For the text-containing cell, return its midpoint in (X, Y) coordinate format. 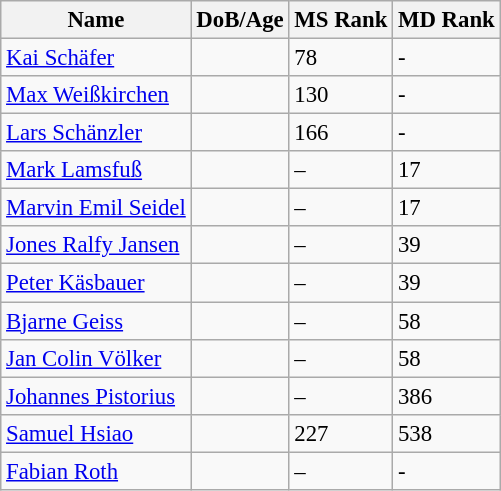
Jan Colin Völker (96, 358)
Samuel Hsiao (96, 433)
MS Rank (341, 20)
MD Rank (446, 20)
Peter Käsbauer (96, 283)
Lars Schänzler (96, 133)
Kai Schäfer (96, 58)
78 (341, 58)
Name (96, 20)
Johannes Pistorius (96, 396)
227 (341, 433)
166 (341, 133)
386 (446, 396)
Mark Lamsfuß (96, 170)
Max Weißkirchen (96, 95)
Bjarne Geiss (96, 321)
Fabian Roth (96, 471)
Marvin Emil Seidel (96, 208)
DoB/Age (240, 20)
130 (341, 95)
538 (446, 433)
Jones Ralfy Jansen (96, 245)
